Pinpoint the cell where the given text exists, returning its (X, Y) midpoint coordinate. 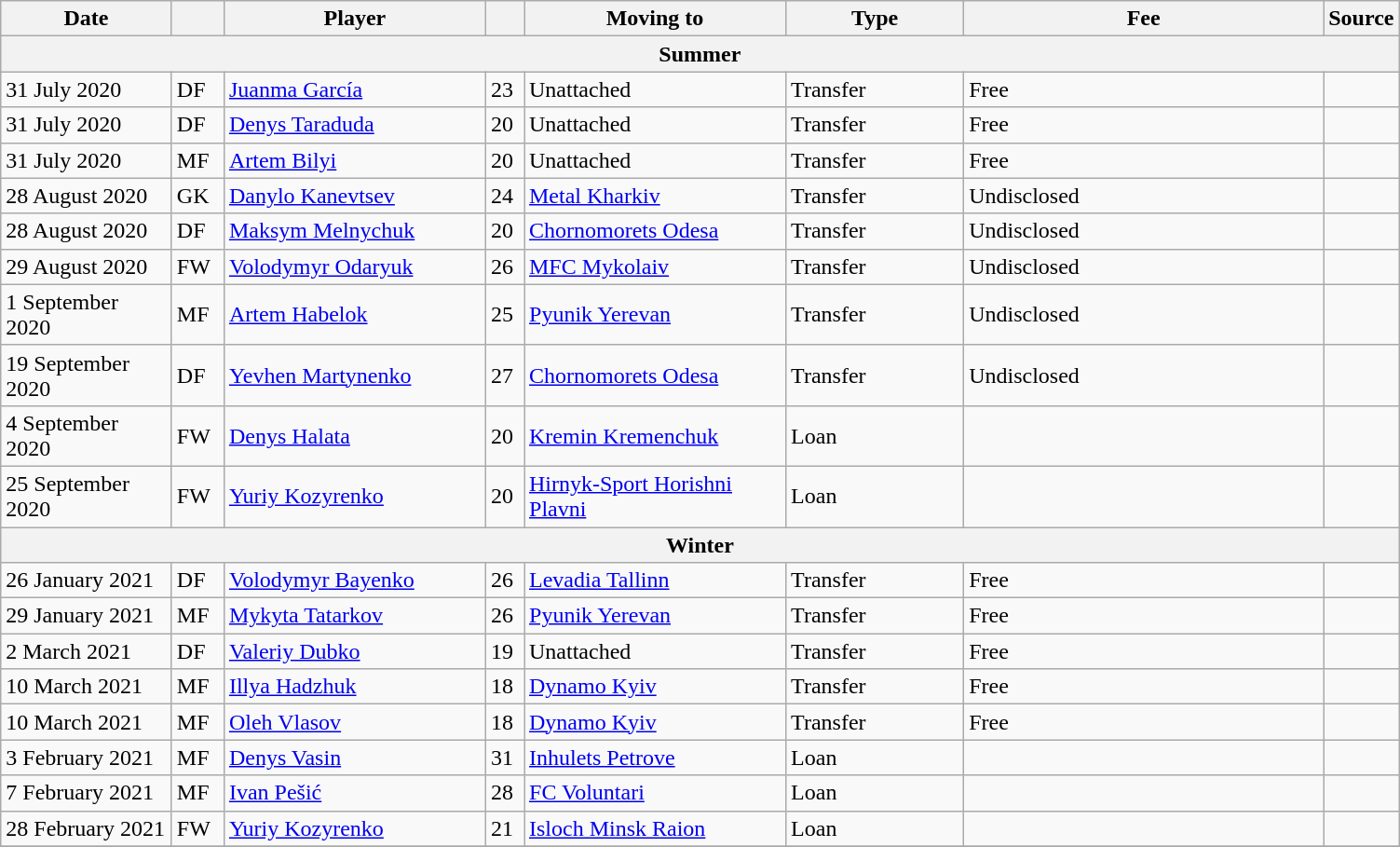
23 (505, 89)
Levadia Tallinn (654, 581)
Artem Habelok (354, 315)
FC Voluntari (654, 793)
Source (1362, 19)
Yevhen Martynenko (354, 375)
Metal Kharkiv (654, 196)
1 September 2020 (87, 315)
25 (505, 315)
26 January 2021 (87, 581)
Denys Taraduda (354, 125)
Date (87, 19)
19 (505, 651)
24 (505, 196)
Illya Hadzhuk (354, 687)
Fee (1144, 19)
Maksym Melnychuk (354, 231)
Valeriy Dubko (354, 651)
Isloch Minsk Raion (654, 828)
Ivan Pešić (354, 793)
28 (505, 793)
27 (505, 375)
Player (354, 19)
31 (505, 758)
28 February 2021 (87, 828)
4 September 2020 (87, 436)
Hirnyk-Sport Horishni Plavni (654, 496)
29 August 2020 (87, 266)
19 September 2020 (87, 375)
Denys Vasin (354, 758)
Volodymyr Odaryuk (354, 266)
21 (505, 828)
Danylo Kanevtsev (354, 196)
Artem Bilyi (354, 160)
25 September 2020 (87, 496)
Juanma García (354, 89)
Summer (700, 54)
Oleh Vlasov (354, 722)
Winter (700, 545)
Denys Halata (354, 436)
Mykyta Tatarkov (354, 616)
3 February 2021 (87, 758)
GK (197, 196)
7 February 2021 (87, 793)
Moving to (654, 19)
29 January 2021 (87, 616)
Inhulets Petrove (654, 758)
Volodymyr Bayenko (354, 581)
MFC Mykolaiv (654, 266)
Type (876, 19)
Kremin Kremenchuk (654, 436)
2 March 2021 (87, 651)
